Locate the cell with the specified text and output its [x, y] center coordinate. 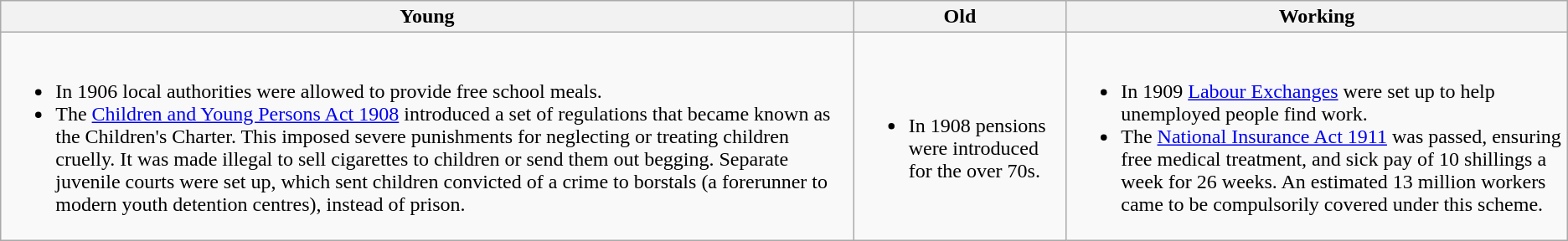
Old [960, 17]
Working [1317, 17]
Young [427, 17]
In 1908 pensions were introduced for the over 70s. [960, 136]
